Identify which cell holds the provided text, then report its (x, y) central coordinate. 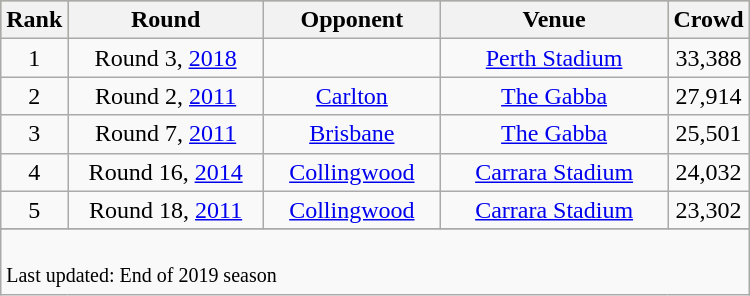
Round (166, 20)
Round 7, 2011 (166, 134)
23,302 (708, 210)
1 (34, 58)
3 (34, 134)
2 (34, 96)
25,501 (708, 134)
24,032 (708, 172)
Round 18, 2011 (166, 210)
Carlton (352, 96)
Brisbane (352, 134)
Opponent (352, 20)
Round 16, 2014 (166, 172)
27,914 (708, 96)
Last updated: End of 2019 season (375, 262)
5 (34, 210)
Rank (34, 20)
Round 2, 2011 (166, 96)
4 (34, 172)
Perth Stadium (554, 58)
Round 3, 2018 (166, 58)
Venue (554, 20)
Crowd (708, 20)
33,388 (708, 58)
